Determine the [x, y] coordinate at the center of the cell enclosing the given text.  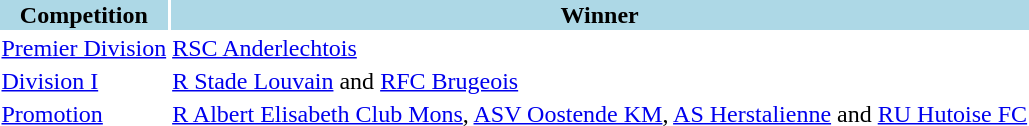
R Stade Louvain and RFC Brugeois [600, 81]
Premier Division [84, 48]
Division I [84, 81]
Competition [84, 15]
Winner [600, 15]
RSC Anderlechtois [600, 48]
